From the cell containing the given text, extract its center point as (X, Y) coordinate. 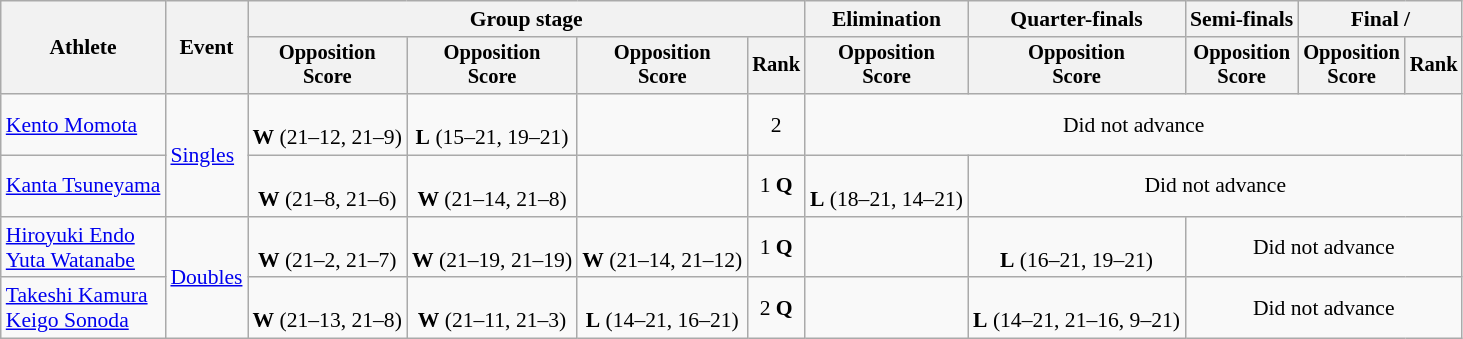
2 Q (776, 308)
W (21–2, 21–7) (328, 248)
W (21–8, 21–6) (328, 186)
Singles (206, 155)
L (14–21, 21–16, 9–21) (1076, 308)
2 (776, 124)
W (21–14, 21–8) (492, 186)
Final / (1380, 19)
Semi-finals (1242, 19)
Event (206, 48)
Kento Momota (84, 124)
Kanta Tsuneyama (84, 186)
Hiroyuki EndoYuta Watanabe (84, 248)
W (21–19, 21–19) (492, 248)
Group stage (526, 19)
W (21–13, 21–8) (328, 308)
W (21–11, 21–3) (492, 308)
Quarter-finals (1076, 19)
W (21–12, 21–9) (328, 124)
L (18–21, 14–21) (886, 186)
L (14–21, 16–21) (662, 308)
Athlete (84, 48)
W (21–14, 21–12) (662, 248)
Takeshi KamuraKeigo Sonoda (84, 308)
Doubles (206, 278)
L (15–21, 19–21) (492, 124)
Elimination (886, 19)
L (16–21, 19–21) (1076, 248)
